Extract the (x, y) coordinate from the center of the cell holding the provided text.  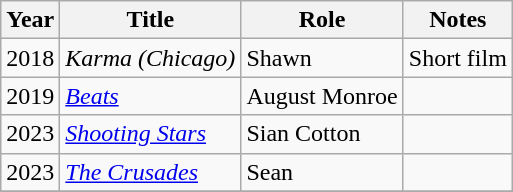
August Monroe (322, 96)
Beats (150, 96)
Karma (Chicago) (150, 58)
Title (150, 20)
The Crusades (150, 172)
Short film (458, 58)
Sean (322, 172)
2018 (30, 58)
Shawn (322, 58)
Year (30, 20)
2019 (30, 96)
Sian Cotton (322, 134)
Notes (458, 20)
Role (322, 20)
Shooting Stars (150, 134)
